Determine the (X, Y) coordinate at the center of the cell enclosing the given text.  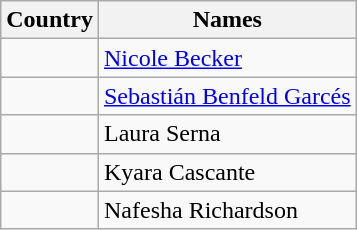
Country (50, 20)
Sebastián Benfeld Garcés (227, 96)
Names (227, 20)
Nicole Becker (227, 58)
Kyara Cascante (227, 172)
Nafesha Richardson (227, 210)
Laura Serna (227, 134)
